For the text-containing cell, return its midpoint in [x, y] coordinate format. 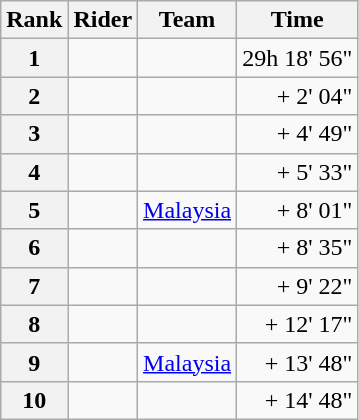
+ 9' 22" [298, 286]
Rider [103, 20]
2 [34, 96]
3 [34, 134]
+ 13' 48" [298, 362]
Time [298, 20]
+ 12' 17" [298, 324]
Rank [34, 20]
29h 18' 56" [298, 58]
4 [34, 172]
1 [34, 58]
6 [34, 248]
7 [34, 286]
+ 14' 48" [298, 400]
10 [34, 400]
+ 5' 33" [298, 172]
Team [188, 20]
+ 8' 01" [298, 210]
+ 4' 49" [298, 134]
9 [34, 362]
+ 8' 35" [298, 248]
8 [34, 324]
5 [34, 210]
+ 2' 04" [298, 96]
